Find where the given text appears and provide that cell's center as (x, y) coordinate. 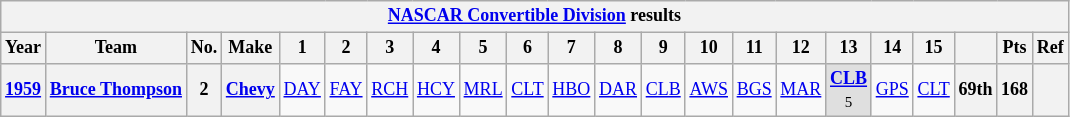
5 (483, 48)
6 (528, 48)
10 (708, 48)
MRL (483, 90)
RCH (390, 90)
FAY (346, 90)
3 (390, 48)
168 (1015, 90)
12 (801, 48)
DAR (618, 90)
BGS (754, 90)
AWS (708, 90)
No. (204, 48)
Team (116, 48)
11 (754, 48)
Make (250, 48)
Chevy (250, 90)
14 (892, 48)
MAR (801, 90)
7 (572, 48)
69th (976, 90)
1959 (24, 90)
4 (436, 48)
8 (618, 48)
13 (849, 48)
Bruce Thompson (116, 90)
HBO (572, 90)
15 (934, 48)
NASCAR Convertible Division results (534, 16)
DAY (302, 90)
CLB 5 (849, 90)
9 (663, 48)
1 (302, 48)
CLB (663, 90)
HCY (436, 90)
Ref (1050, 48)
Pts (1015, 48)
GPS (892, 90)
Year (24, 48)
